From the cell containing the given text, extract its center point as (x, y) coordinate. 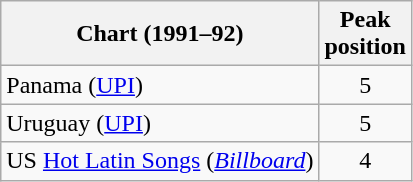
US Hot Latin Songs (Billboard) (160, 161)
Chart (1991–92) (160, 34)
Uruguay (UPI) (160, 123)
4 (365, 161)
Peakposition (365, 34)
Panama (UPI) (160, 85)
